Return the [X, Y] coordinate for the center point of the cell that contains the specified text.  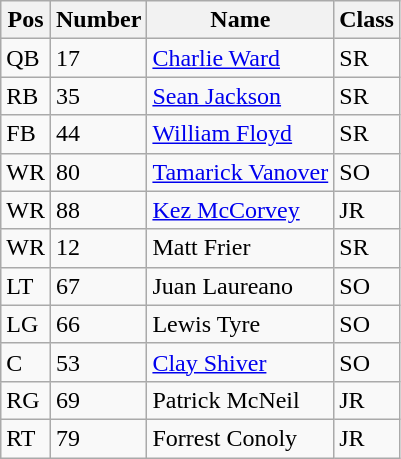
67 [98, 286]
Pos [26, 20]
53 [98, 362]
Patrick McNeil [240, 400]
17 [98, 58]
RT [26, 438]
Name [240, 20]
79 [98, 438]
Number [98, 20]
69 [98, 400]
RB [26, 96]
Class [367, 20]
Clay Shiver [240, 362]
Tamarick Vanover [240, 172]
Lewis Tyre [240, 324]
LT [26, 286]
44 [98, 134]
66 [98, 324]
35 [98, 96]
FB [26, 134]
William Floyd [240, 134]
80 [98, 172]
C [26, 362]
LG [26, 324]
Forrest Conoly [240, 438]
Charlie Ward [240, 58]
Juan Laureano [240, 286]
Matt Frier [240, 248]
QB [26, 58]
Kez McCorvey [240, 210]
88 [98, 210]
12 [98, 248]
Sean Jackson [240, 96]
RG [26, 400]
